Extract the (x, y) coordinate from the center of the cell holding the provided text.  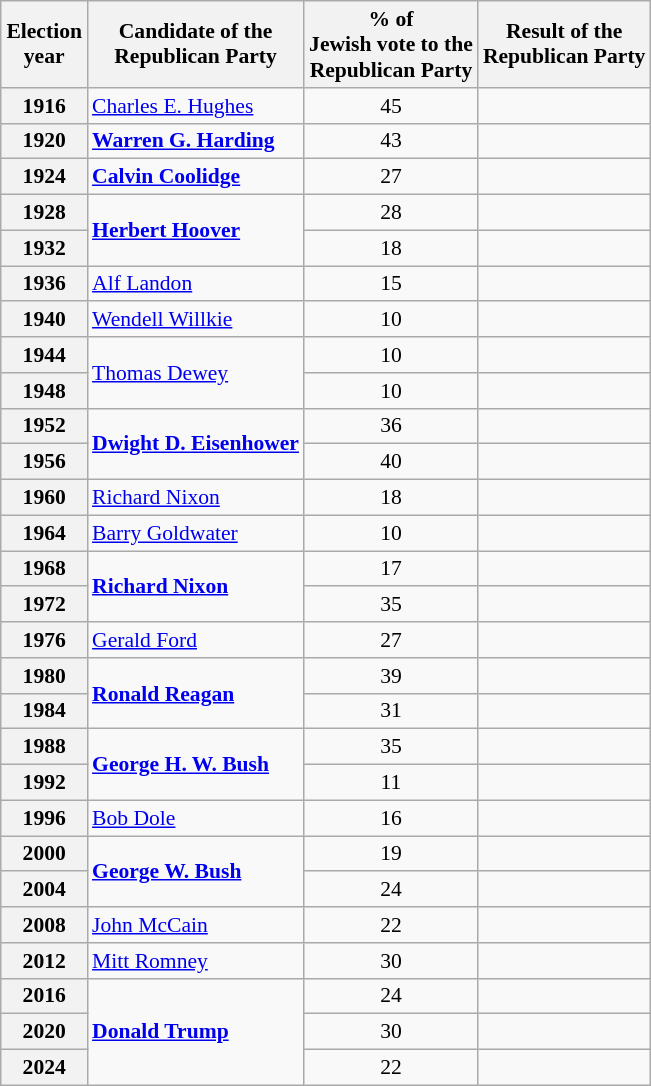
Dwight D. Eisenhower (196, 444)
Gerald Ford (196, 640)
2004 (44, 889)
John McCain (196, 925)
Ronald Reagan (196, 692)
Thomas Dewey (196, 372)
Donald Trump (196, 1032)
28 (391, 212)
1960 (44, 497)
2020 (44, 1032)
% of Jewish vote to the Republican Party (391, 44)
1932 (44, 248)
Result of the Republican Party (564, 44)
11 (391, 782)
45 (391, 105)
2012 (44, 960)
Charles E. Hughes (196, 105)
16 (391, 818)
1920 (44, 141)
Warren G. Harding (196, 141)
George H. W. Bush (196, 764)
1992 (44, 782)
1944 (44, 355)
31 (391, 711)
Herbert Hoover (196, 230)
2000 (44, 854)
1924 (44, 177)
1972 (44, 604)
Alf Landon (196, 284)
Calvin Coolidge (196, 177)
Wendell Willkie (196, 319)
1980 (44, 675)
Mitt Romney (196, 960)
Candidate of the Republican Party (196, 44)
1928 (44, 212)
39 (391, 675)
George W. Bush (196, 872)
1976 (44, 640)
19 (391, 854)
40 (391, 462)
1956 (44, 462)
2008 (44, 925)
17 (391, 568)
2024 (44, 1067)
1984 (44, 711)
1948 (44, 390)
1916 (44, 105)
2016 (44, 996)
43 (391, 141)
1996 (44, 818)
Barry Goldwater (196, 533)
Election year (44, 44)
Bob Dole (196, 818)
15 (391, 284)
1968 (44, 568)
36 (391, 426)
1952 (44, 426)
1936 (44, 284)
1940 (44, 319)
1988 (44, 747)
1964 (44, 533)
